Output the (x, y) coordinate of the center of the cell containing the given text.  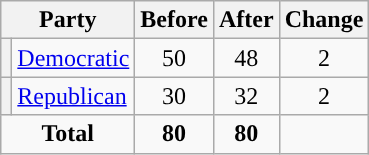
50 (174, 58)
Total (68, 134)
32 (246, 96)
After (246, 20)
Before (174, 20)
Change (324, 20)
Republican (74, 96)
48 (246, 58)
30 (174, 96)
Party (68, 20)
Democratic (74, 58)
